Identify which cell holds the provided text, then report its (X, Y) central coordinate. 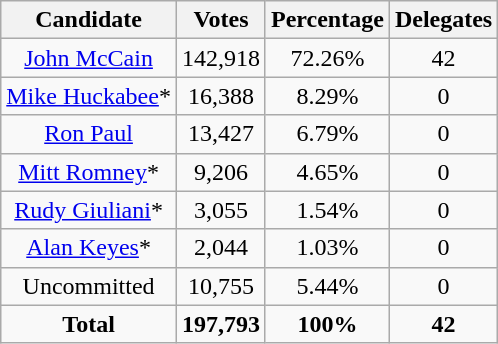
Delegates (443, 20)
72.26% (327, 58)
1.03% (327, 248)
Uncommitted (89, 286)
6.79% (327, 134)
9,206 (220, 172)
Mike Huckabee* (89, 96)
Total (89, 324)
2,044 (220, 248)
Mitt Romney* (89, 172)
Votes (220, 20)
John McCain (89, 58)
5.44% (327, 286)
16,388 (220, 96)
100% (327, 324)
Alan Keyes* (89, 248)
Rudy Giuliani* (89, 210)
8.29% (327, 96)
13,427 (220, 134)
Ron Paul (89, 134)
10,755 (220, 286)
1.54% (327, 210)
197,793 (220, 324)
Candidate (89, 20)
Percentage (327, 20)
3,055 (220, 210)
142,918 (220, 58)
4.65% (327, 172)
